Scan for the cell matching the given text and deliver its [X, Y] coordinate at center. 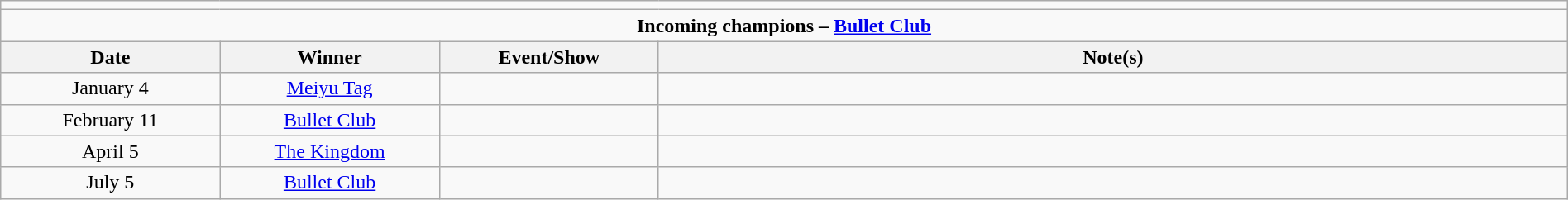
Note(s) [1113, 57]
January 4 [111, 88]
Incoming champions – Bullet Club [784, 26]
Meiyu Tag [329, 88]
July 5 [111, 183]
Winner [329, 57]
Date [111, 57]
Event/Show [549, 57]
April 5 [111, 151]
February 11 [111, 120]
The Kingdom [329, 151]
